Locate the cell with the specified text and output its (X, Y) center coordinate. 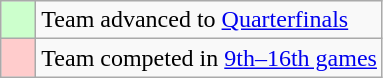
Team advanced to Quarterfinals (210, 20)
Team competed in 9th–16th games (210, 58)
